Scan for the cell matching the given text and deliver its (X, Y) coordinate at center. 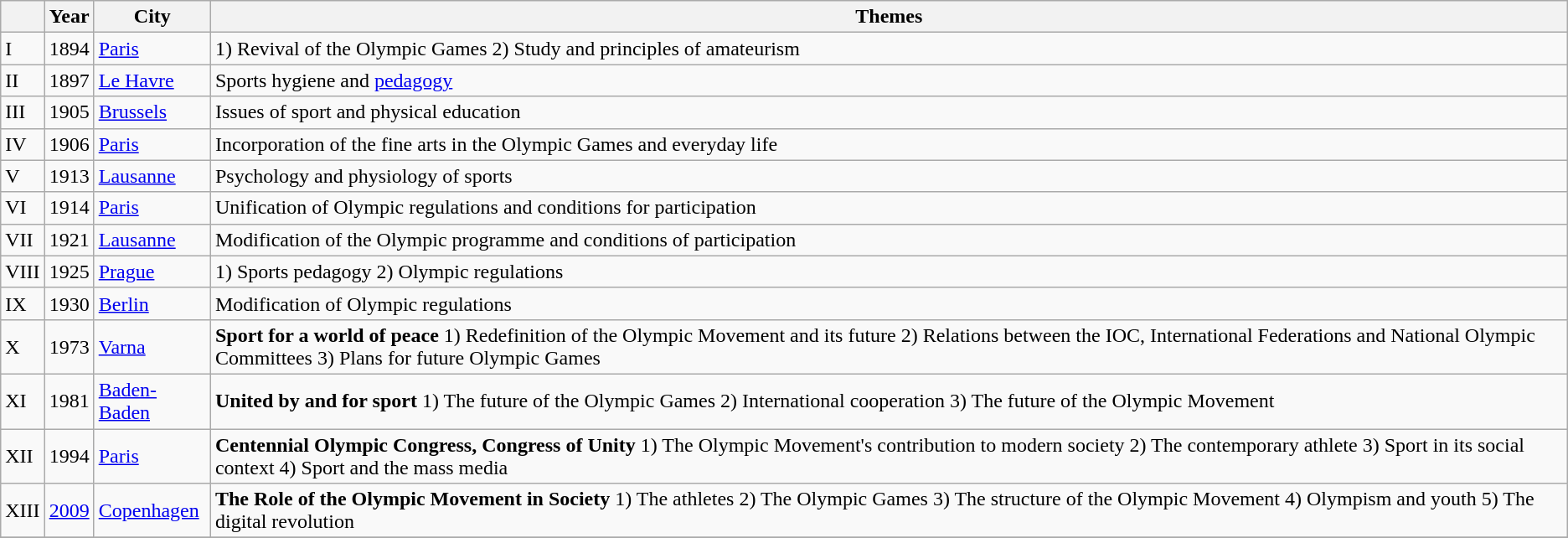
III (23, 112)
1906 (69, 144)
IX (23, 303)
Prague (152, 272)
I (23, 49)
1905 (69, 112)
1897 (69, 80)
1930 (69, 303)
Unification of Olympic regulations and conditions for participation (889, 208)
XI (23, 401)
V (23, 176)
Modification of the Olympic programme and conditions of participation (889, 240)
1981 (69, 401)
United by and for sport 1) The future of the Olympic Games 2) International cooperation 3) The future of the Olympic Movement (889, 401)
VII (23, 240)
Sports hygiene and pedagogy (889, 80)
1) Revival of the Olympic Games 2) Study and principles of amateurism (889, 49)
1) Sports pedagogy 2) Olympic regulations (889, 272)
1925 (69, 272)
1913 (69, 176)
City (152, 17)
Year (69, 17)
Le Havre (152, 80)
VIII (23, 272)
1894 (69, 49)
XII (23, 456)
Psychology and physiology of sports (889, 176)
Copenhagen (152, 511)
Incorporation of the fine arts in the Olympic Games and everyday life (889, 144)
Modification of Olympic regulations (889, 303)
X (23, 347)
1914 (69, 208)
2009 (69, 511)
Themes (889, 17)
Berlin (152, 303)
Issues of sport and physical education (889, 112)
1994 (69, 456)
Brussels (152, 112)
VI (23, 208)
IV (23, 144)
II (23, 80)
Varna (152, 347)
XIII (23, 511)
1973 (69, 347)
1921 (69, 240)
Baden-Baden (152, 401)
